Locate the cell with the specified text and output its (X, Y) center coordinate. 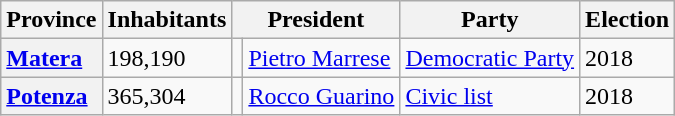
365,304 (167, 96)
Rocco Guarino (322, 96)
Party (490, 20)
198,190 (167, 58)
Pietro Marrese (322, 58)
Democratic Party (490, 58)
Civic list (490, 96)
Matera (52, 58)
Election (628, 20)
Potenza (52, 96)
Province (52, 20)
President (316, 20)
Inhabitants (167, 20)
